From the cell containing the given text, extract its center point as [X, Y] coordinate. 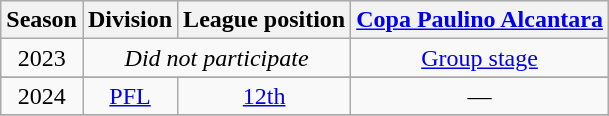
12th [264, 96]
Group stage [480, 58]
PFL [130, 96]
Copa Paulino Alcantara [480, 20]
Season [42, 20]
Division [130, 20]
League position [264, 20]
2024 [42, 96]
2023 [42, 58]
— [480, 96]
Did not participate [216, 58]
